Extract the [X, Y] coordinate from the center of the cell holding the provided text.  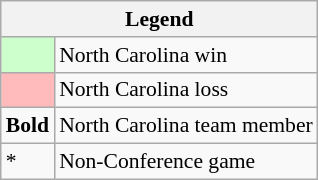
North Carolina win [186, 55]
North Carolina loss [186, 90]
Legend [160, 19]
* [28, 162]
Bold [28, 126]
North Carolina team member [186, 126]
Non-Conference game [186, 162]
